Capture the cell that displays the provided text and extract its (x, y) central coordinate. 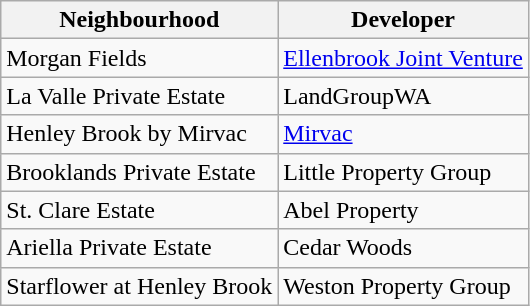
Morgan Fields (140, 58)
Neighbourhood (140, 20)
Little Property Group (404, 172)
Ariella Private Estate (140, 248)
Abel Property (404, 210)
Ellenbrook Joint Venture (404, 58)
Henley Brook by Mirvac (140, 134)
Cedar Woods (404, 248)
St. Clare Estate (140, 210)
LandGroupWA (404, 96)
Mirvac (404, 134)
Weston Property Group (404, 286)
Brooklands Private Estate (140, 172)
Starflower at Henley Brook (140, 286)
La Valle Private Estate (140, 96)
Developer (404, 20)
